Capture the cell that displays the provided text and extract its [X, Y] central coordinate. 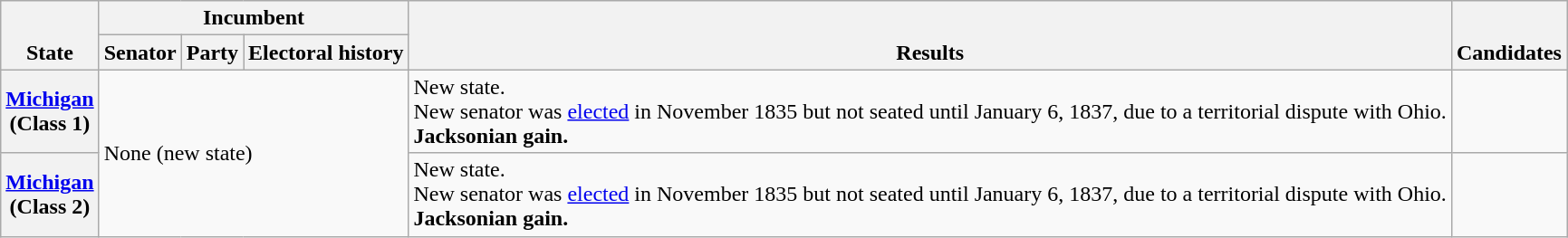
Candidates [1509, 35]
Michigan(Class 1) [50, 111]
None (new state) [254, 153]
Senator [139, 52]
Incumbent [254, 18]
Electoral history [326, 52]
Results [929, 35]
Michigan(Class 2) [50, 195]
Party [212, 52]
State [50, 35]
